Provide the (x, y) coordinate of the cell's center where the given text is located.  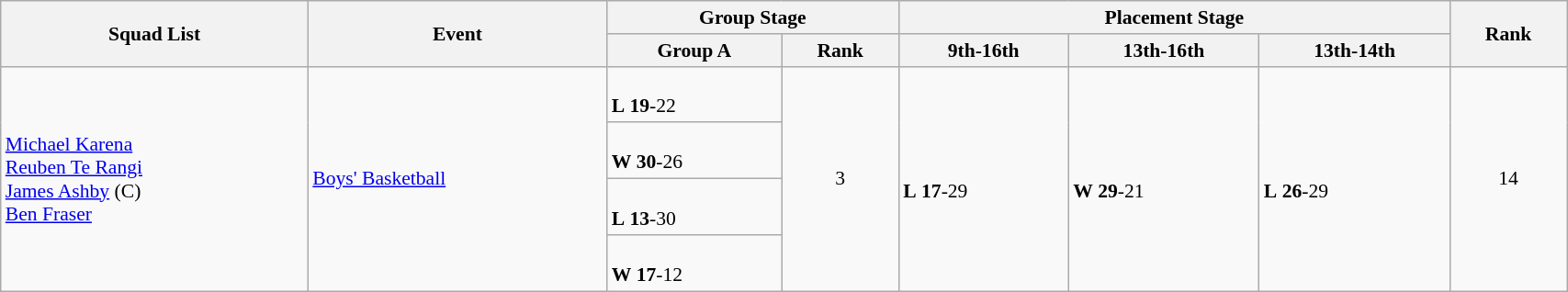
Group Stage (753, 17)
W 17-12 (694, 263)
Boys' Basketball (457, 178)
W 30-26 (694, 151)
9th-16th (983, 51)
3 (840, 178)
Squad List (154, 33)
L 13-30 (694, 208)
L 19-22 (694, 94)
Placement Stage (1174, 17)
W 29-21 (1164, 178)
Event (457, 33)
Michael KarenaReuben Te RangiJames Ashby (C)Ben Fraser (154, 178)
Group A (694, 51)
13th-16th (1164, 51)
L 26-29 (1355, 178)
L 17-29 (983, 178)
14 (1508, 178)
13th-14th (1355, 51)
